Extract the (X, Y) coordinate from the center of the cell holding the provided text.  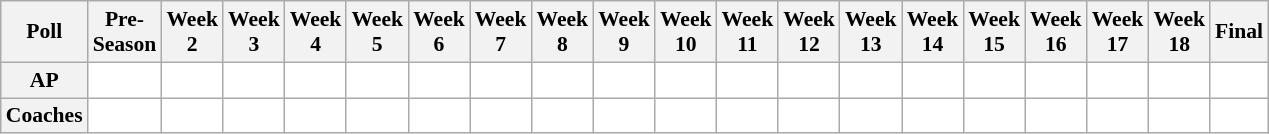
Week6 (439, 32)
Week2 (192, 32)
Week14 (933, 32)
Final (1239, 32)
Week12 (809, 32)
Week17 (1118, 32)
Week16 (1056, 32)
Coaches (44, 116)
AP (44, 80)
Pre-Season (125, 32)
Week3 (254, 32)
Week13 (871, 32)
Week9 (624, 32)
Week15 (994, 32)
Week18 (1179, 32)
Poll (44, 32)
Week10 (686, 32)
Week11 (748, 32)
Week8 (562, 32)
Week7 (501, 32)
Week4 (316, 32)
Week5 (377, 32)
